Extract the (X, Y) coordinate from the center of the cell holding the provided text.  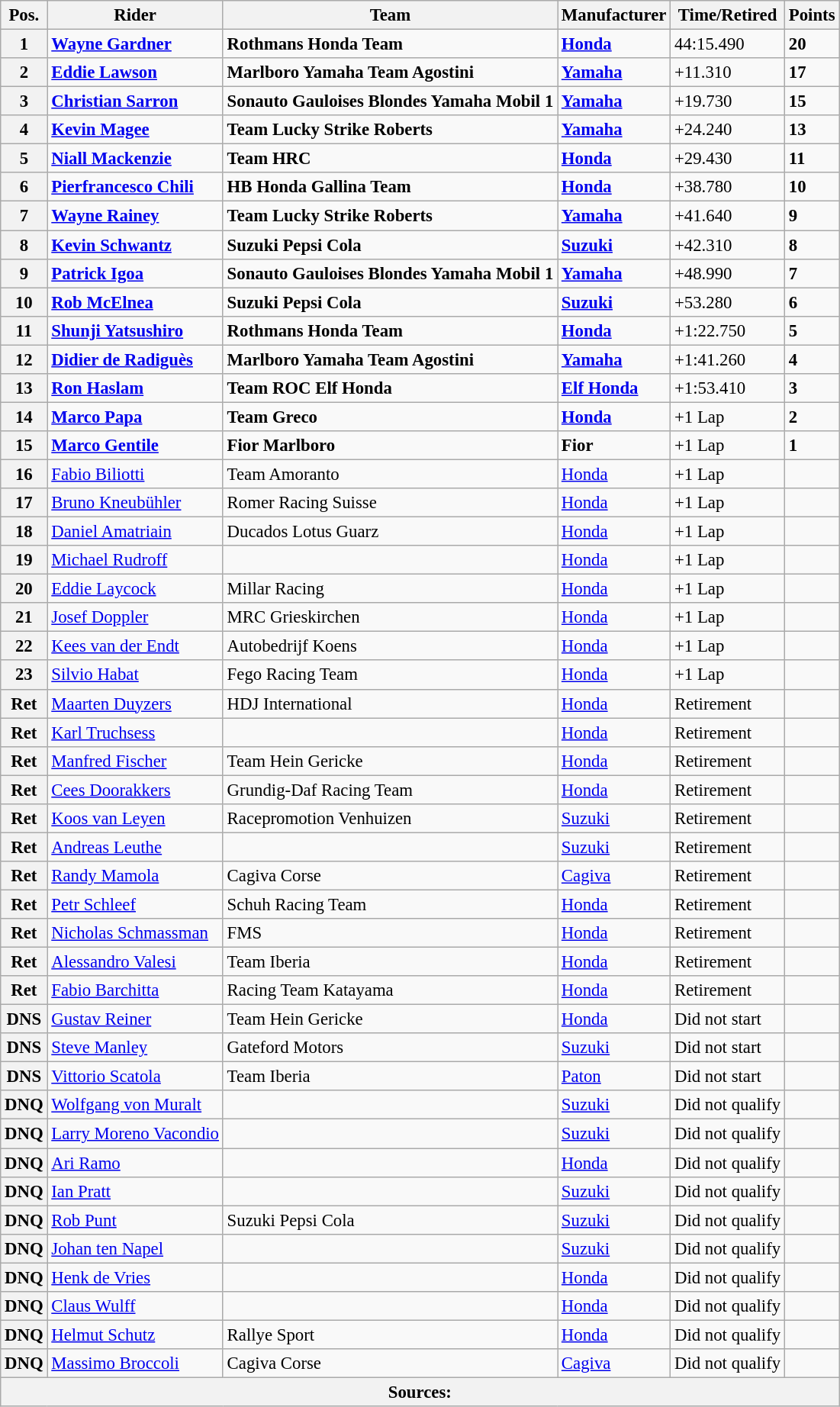
MRC Grieskirchen (390, 617)
Randy Mamola (135, 876)
Fabio Barchitta (135, 990)
Alessandro Valesi (135, 962)
Marco Gentile (135, 446)
Ron Haslam (135, 388)
Eddie Lawson (135, 72)
Kevin Magee (135, 130)
Manufacturer (614, 15)
+53.280 (728, 302)
HDJ International (390, 703)
Larry Moreno Vacondio (135, 1134)
Patrick Igoa (135, 273)
Rob McElnea (135, 302)
Fior (614, 446)
Rallye Sport (390, 1335)
+41.640 (728, 216)
+48.990 (728, 273)
Pierfrancesco Chili (135, 187)
Schuh Racing Team (390, 904)
Christian Sarron (135, 101)
Ian Pratt (135, 1191)
Niall Mackenzie (135, 159)
44:15.490 (728, 44)
Petr Schleef (135, 904)
Rob Punt (135, 1220)
Rider (135, 15)
Wayne Rainey (135, 216)
Shunji Yatsushiro (135, 330)
Daniel Amatriain (135, 532)
Team HRC (390, 159)
23 (24, 675)
Pos. (24, 15)
Bruno Kneubühler (135, 503)
Johan ten Napel (135, 1248)
Autobedrijf Koens (390, 646)
Cees Doorakkers (135, 790)
Manfred Fischer (135, 761)
16 (24, 474)
Elf Honda (614, 388)
Wayne Gardner (135, 44)
18 (24, 532)
21 (24, 617)
Nicholas Schmassman (135, 933)
+42.310 (728, 245)
Silvio Habat (135, 675)
Time/Retired (728, 15)
Millar Racing (390, 589)
Team Amoranto (390, 474)
Grundig-Daf Racing Team (390, 790)
19 (24, 560)
Team (390, 15)
Massimo Broccoli (135, 1364)
Kees van der Endt (135, 646)
+24.240 (728, 130)
12 (24, 359)
Eddie Laycock (135, 589)
Fabio Biliotti (135, 474)
Fior Marlboro (390, 446)
Wolfgang von Muralt (135, 1106)
Racing Team Katayama (390, 990)
Claus Wulff (135, 1306)
Vittorio Scatola (135, 1077)
+1:53.410 (728, 388)
+29.430 (728, 159)
+19.730 (728, 101)
Josef Doppler (135, 617)
Gateford Motors (390, 1048)
Steve Manley (135, 1048)
HB Honda Gallina Team (390, 187)
Michael Rudroff (135, 560)
FMS (390, 933)
Team Greco (390, 417)
Helmut Schutz (135, 1335)
Ari Ramo (135, 1163)
14 (24, 417)
Romer Racing Suisse (390, 503)
Henk de Vries (135, 1277)
Marco Papa (135, 417)
Team ROC Elf Honda (390, 388)
Karl Truchsess (135, 732)
Points (812, 15)
Ducados Lotus Guarz (390, 532)
Fego Racing Team (390, 675)
+1:41.260 (728, 359)
Kevin Schwantz (135, 245)
+1:22.750 (728, 330)
Koos van Leyen (135, 819)
Didier de Radiguès (135, 359)
Racepromotion Venhuizen (390, 819)
Maarten Duyzers (135, 703)
22 (24, 646)
Andreas Leuthe (135, 847)
+38.780 (728, 187)
+11.310 (728, 72)
Gustav Reiner (135, 1019)
Sources: (420, 1392)
Paton (614, 1077)
